Extract the (x, y) coordinate from the center of the cell holding the provided text.  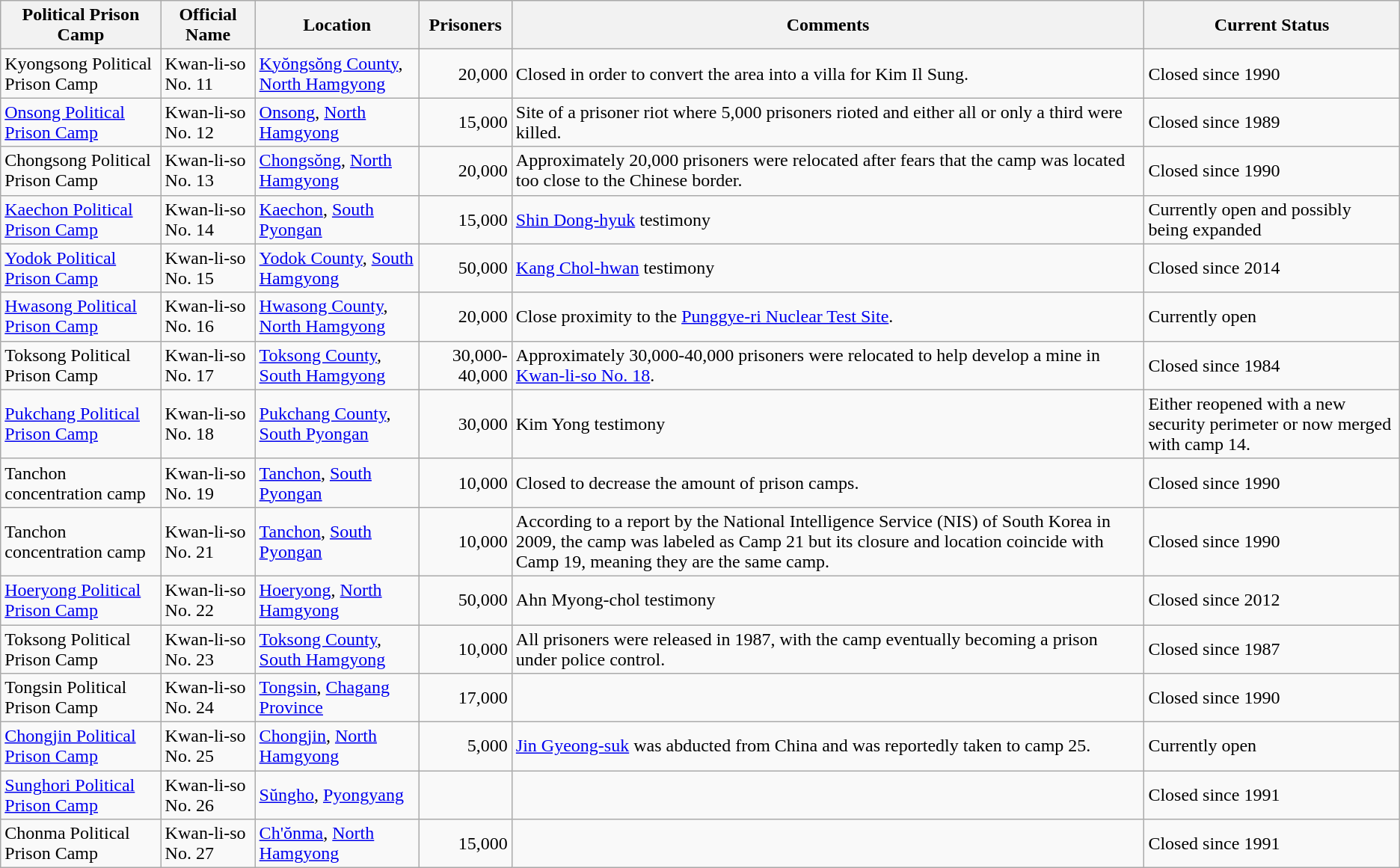
Closed to decrease the amount of prison camps. (828, 483)
Chonma Political Prison Camp (81, 843)
Site of a prisoner riot where 5,000 prisoners rioted and either all or only a third were killed. (828, 123)
Kwan-li-so No. 12 (208, 123)
Kwan-li-so No. 22 (208, 600)
Kwan-li-so No. 17 (208, 365)
Yodok Political Prison Camp (81, 268)
Hwasong County, North Hamgyong (337, 317)
30,000-40,000 (465, 365)
Onsong, North Hamgyong (337, 123)
Kwan-li-so No. 14 (208, 220)
Kwan-li-so No. 11 (208, 73)
Closed in order to convert the area into a villa for Kim Il Sung. (828, 73)
All prisoners were released in 1987, with the camp eventually becoming a prison under police control. (828, 649)
Approximately 20,000 prisoners were relocated after fears that the camp was located too close to the Chinese border. (828, 170)
Pukchang Political Prison Camp (81, 424)
Official Name (208, 25)
Closed since 2014 (1271, 268)
Approximately 30,000-40,000 prisoners were relocated to help develop a mine in Kwan-li-so No. 18. (828, 365)
Shin Dong-hyuk testimony (828, 220)
Kaechon, South Pyongan (337, 220)
Chongjin Political Prison Camp (81, 746)
Kwan-li-so No. 24 (208, 698)
Kaechon Political Prison Camp (81, 220)
Sŭngho, Pyongyang (337, 795)
Chongsŏng, North Hamgyong (337, 170)
Hoeryong, North Hamgyong (337, 600)
Location (337, 25)
Kwan-li-so No. 13 (208, 170)
Political Prison Camp (81, 25)
Chongjin, North Hamgyong (337, 746)
Kwan-li-so No. 16 (208, 317)
17,000 (465, 698)
Chongsong Political Prison Camp (81, 170)
Kim Yong testimony (828, 424)
Ahn Myong-chol testimony (828, 600)
Kwan-li-so No. 15 (208, 268)
Closed since 1984 (1271, 365)
Kwan-li-so No. 25 (208, 746)
Kwan-li-so No. 26 (208, 795)
Close proximity to the Punggye-ri Nuclear Test Site. (828, 317)
Kwan-li-so No. 27 (208, 843)
Kyŏngsŏng County, North Hamgyong (337, 73)
Kwan-li-so No. 23 (208, 649)
Kang Chol-hwan testimony (828, 268)
Pukchang County, South Pyongan (337, 424)
Tongsin Political Prison Camp (81, 698)
Kwan-li-so No. 19 (208, 483)
Onsong Political Prison Camp (81, 123)
Hwasong Political Prison Camp (81, 317)
Prisoners (465, 25)
Either reopened with a new security perimeter or now merged with camp 14. (1271, 424)
Current Status (1271, 25)
30,000 (465, 424)
Sunghori Political Prison Camp (81, 795)
Closed since 1989 (1271, 123)
Comments (828, 25)
Jin Gyeong-suk was abducted from China and was reportedly taken to camp 25. (828, 746)
Kwan-li-so No. 21 (208, 541)
Yodok County, South Hamgyong (337, 268)
Ch'ŏnma, North Hamgyong (337, 843)
Kyongsong Political Prison Camp (81, 73)
Tongsin, Chagang Province (337, 698)
Closed since 1987 (1271, 649)
Kwan-li-so No. 18 (208, 424)
5,000 (465, 746)
Hoeryong Political Prison Camp (81, 600)
Currently open and possibly being expanded (1271, 220)
Closed since 2012 (1271, 600)
